Provide the [x, y] coordinate of the cell's center where the given text is located.  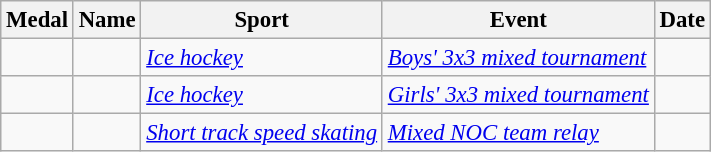
Girls' 3x3 mixed tournament [518, 95]
Name [107, 20]
Boys' 3x3 mixed tournament [518, 58]
Event [518, 20]
Medal [38, 20]
Mixed NOC team relay [518, 133]
Short track speed skating [262, 133]
Date [682, 20]
Sport [262, 20]
